Identify which cell holds the provided text, then report its [X, Y] central coordinate. 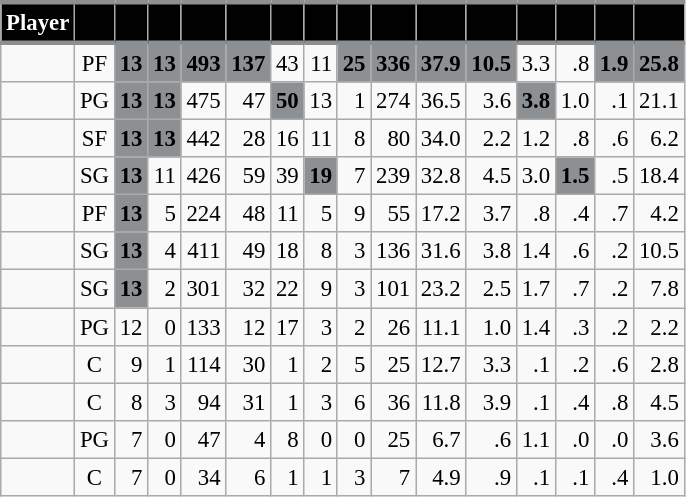
6.2 [659, 139]
411 [204, 251]
55 [394, 214]
32.8 [441, 176]
1.9 [614, 62]
2.8 [659, 364]
.3 [574, 327]
114 [204, 364]
94 [204, 402]
3.0 [536, 176]
48 [248, 214]
Player [38, 22]
4.2 [659, 214]
SF [95, 139]
25.8 [659, 62]
426 [204, 176]
32 [248, 289]
31.6 [441, 251]
274 [394, 101]
19 [320, 176]
18.4 [659, 176]
26 [394, 327]
1.5 [574, 176]
36.5 [441, 101]
36 [394, 402]
1.1 [536, 439]
6.7 [441, 439]
18 [288, 251]
1.7 [536, 289]
133 [204, 327]
4.9 [441, 477]
101 [394, 289]
34.0 [441, 139]
1.2 [536, 139]
31 [248, 402]
442 [204, 139]
39 [288, 176]
.5 [614, 176]
301 [204, 289]
12.7 [441, 364]
493 [204, 62]
17.2 [441, 214]
11.1 [441, 327]
2.5 [491, 289]
336 [394, 62]
136 [394, 251]
34 [204, 477]
7.8 [659, 289]
22 [288, 289]
17 [288, 327]
80 [394, 139]
11.8 [441, 402]
50 [288, 101]
475 [204, 101]
43 [288, 62]
137 [248, 62]
59 [248, 176]
49 [248, 251]
.9 [491, 477]
16 [288, 139]
23.2 [441, 289]
37.9 [441, 62]
30 [248, 364]
224 [204, 214]
239 [394, 176]
3.7 [491, 214]
3.9 [491, 402]
21.1 [659, 101]
28 [248, 139]
